Find where the given text appears and provide that cell's center as (x, y) coordinate. 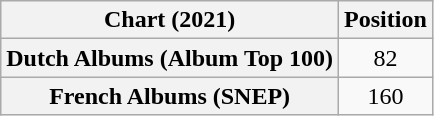
82 (386, 58)
Chart (2021) (170, 20)
French Albums (SNEP) (170, 96)
Position (386, 20)
160 (386, 96)
Dutch Albums (Album Top 100) (170, 58)
